Provide the [X, Y] coordinate of the cell's center where the given text is located.  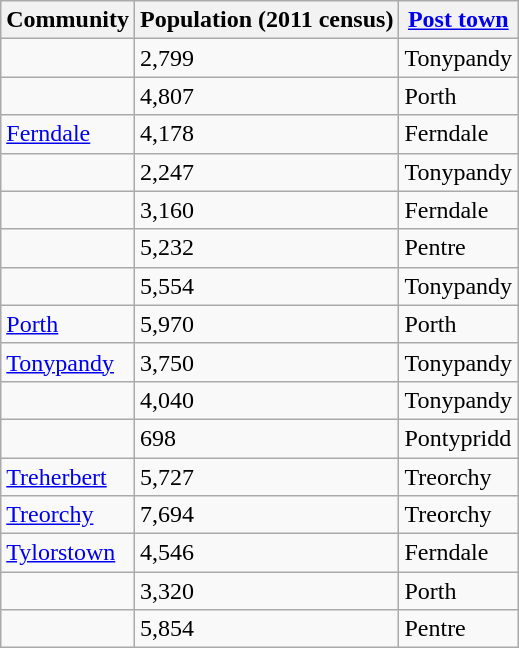
4,040 [266, 400]
3,160 [266, 210]
3,320 [266, 591]
Pontypridd [458, 438]
5,232 [266, 248]
5,854 [266, 629]
4,178 [266, 134]
5,970 [266, 324]
Population (2011 census) [266, 20]
5,727 [266, 477]
Treherbert [68, 477]
Tylorstown [68, 553]
5,554 [266, 286]
2,799 [266, 58]
Community [68, 20]
Post town [458, 20]
3,750 [266, 362]
698 [266, 438]
4,807 [266, 96]
7,694 [266, 515]
4,546 [266, 553]
2,247 [266, 172]
